Scan for the cell matching the given text and deliver its (X, Y) coordinate at center. 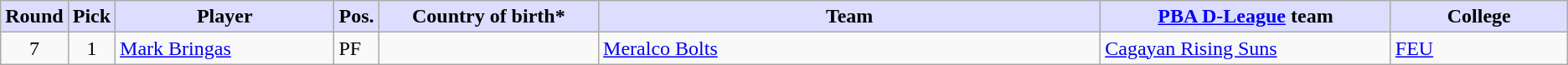
1 (91, 48)
Mark Bringas (224, 48)
PBA D-League team (1246, 17)
Cagayan Rising Suns (1246, 48)
Team (849, 17)
Pick (91, 17)
Player (224, 17)
College (1479, 17)
Round (34, 17)
Country of birth* (489, 17)
7 (34, 48)
Pos. (357, 17)
FEU (1479, 48)
PF (357, 48)
Meralco Bolts (849, 48)
